Search for the cell housing the specified text and yield its (x, y) center coordinate. 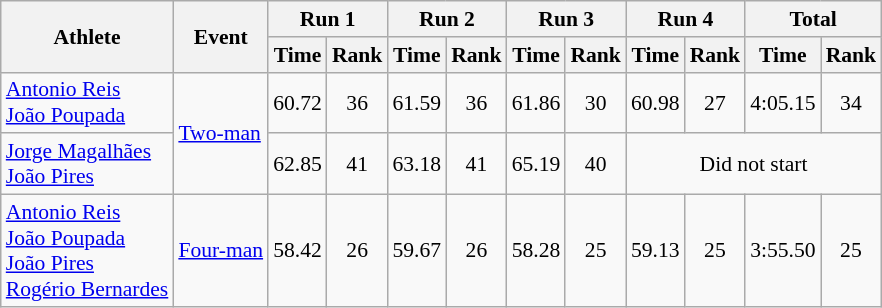
Did not start (754, 164)
Antonio ReisJoão Poupada (88, 102)
58.28 (536, 251)
Event (220, 36)
58.42 (298, 251)
Two-man (220, 133)
4:05.15 (782, 102)
62.85 (298, 164)
Run 3 (566, 19)
63.18 (416, 164)
59.13 (656, 251)
61.86 (536, 102)
59.67 (416, 251)
65.19 (536, 164)
60.72 (298, 102)
27 (716, 102)
Run 1 (328, 19)
Athlete (88, 36)
Total (813, 19)
3:55.50 (782, 251)
40 (596, 164)
Antonio ReisJoão Poupada João Pires Rogério Bernardes (88, 251)
60.98 (656, 102)
Run 4 (686, 19)
Four-man (220, 251)
Run 2 (446, 19)
61.59 (416, 102)
30 (596, 102)
34 (852, 102)
Jorge MagalhãesJoão Pires (88, 164)
